Find where the given text appears and provide that cell's center as (x, y) coordinate. 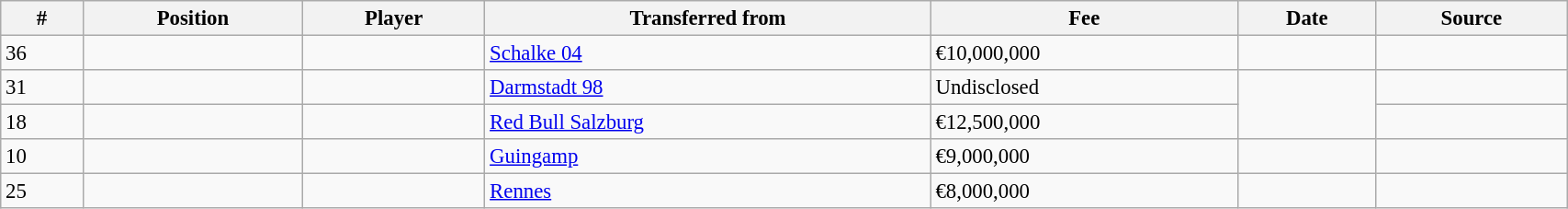
Rennes (707, 192)
Transferred from (707, 18)
€10,000,000 (1084, 53)
Player (394, 18)
31 (42, 87)
10 (42, 157)
€9,000,000 (1084, 157)
€8,000,000 (1084, 192)
€12,500,000 (1084, 122)
Red Bull Salzburg (707, 122)
Undisclosed (1084, 87)
36 (42, 53)
Source (1472, 18)
Date (1306, 18)
18 (42, 122)
Position (193, 18)
25 (42, 192)
# (42, 18)
Darmstadt 98 (707, 87)
Schalke 04 (707, 53)
Guingamp (707, 157)
Fee (1084, 18)
